Capture the cell that displays the provided text and extract its [X, Y] central coordinate. 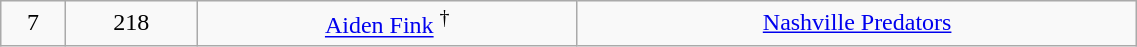
7 [34, 24]
Nashville Predators [856, 24]
Aiden Fink † [387, 24]
218 [131, 24]
